Pinpoint the cell where the given text exists, returning its (X, Y) midpoint coordinate. 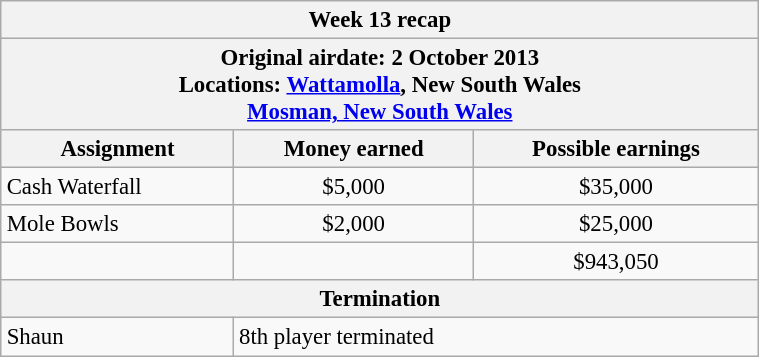
Original airdate: 2 October 2013Locations: Wattamolla, New South WalesMosman, New South Wales (380, 84)
Possible earnings (616, 149)
$25,000 (616, 224)
$35,000 (616, 187)
Termination (380, 299)
Week 13 recap (380, 20)
Assignment (117, 149)
Mole Bowls (117, 224)
$2,000 (354, 224)
Money earned (354, 149)
Cash Waterfall (117, 187)
$5,000 (354, 187)
$943,050 (616, 262)
Shaun (117, 337)
8th player terminated (496, 337)
